Determine the [X, Y] coordinate at the center of the cell enclosing the given text.  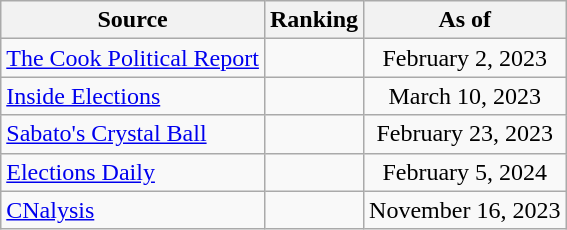
February 2, 2023 [465, 58]
As of [465, 20]
Sabato's Crystal Ball [133, 134]
Ranking [314, 20]
November 16, 2023 [465, 210]
February 5, 2024 [465, 172]
Inside Elections [133, 96]
The Cook Political Report [133, 58]
March 10, 2023 [465, 96]
Source [133, 20]
February 23, 2023 [465, 134]
Elections Daily [133, 172]
CNalysis [133, 210]
